Scan for the cell matching the given text and deliver its [X, Y] coordinate at center. 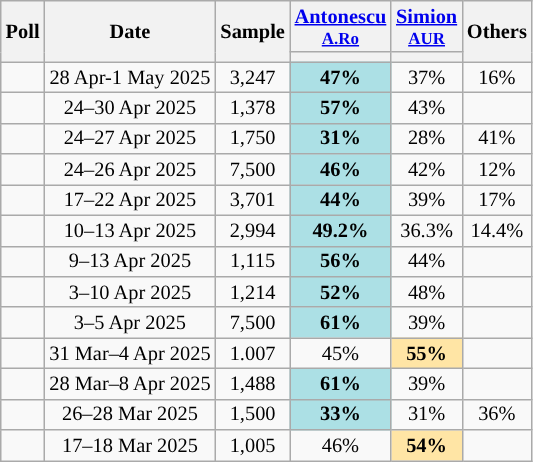
24–30 Apr 2025 [130, 108]
SimionAUR [426, 26]
33% [340, 414]
42% [426, 170]
1,488 [252, 384]
17% [497, 200]
48% [426, 292]
52% [340, 292]
Others [497, 30]
9–13 Apr 2025 [130, 262]
24–27 Apr 2025 [130, 138]
56% [340, 262]
3,701 [252, 200]
28 Apr-1 May 2025 [130, 78]
10–13 Apr 2025 [130, 230]
41% [497, 138]
3–5 Apr 2025 [130, 322]
1,378 [252, 108]
37% [426, 78]
45% [340, 354]
36% [497, 414]
1,750 [252, 138]
1,214 [252, 292]
Date [130, 30]
57% [340, 108]
1,500 [252, 414]
14.4% [497, 230]
3–10 Apr 2025 [130, 292]
55% [426, 354]
17–22 Apr 2025 [130, 200]
26–28 Mar 2025 [130, 414]
31 Mar–4 Apr 2025 [130, 354]
AntonescuA.Ro [340, 26]
Sample [252, 30]
28% [426, 138]
1,115 [252, 262]
3,247 [252, 78]
28 Mar–8 Apr 2025 [130, 384]
49.2% [340, 230]
24–26 Apr 2025 [130, 170]
1,005 [252, 446]
1.007 [252, 354]
12% [497, 170]
43% [426, 108]
16% [497, 78]
54% [426, 446]
47% [340, 78]
36.3% [426, 230]
2,994 [252, 230]
Poll [23, 30]
17–18 Mar 2025 [130, 446]
